Extract the (X, Y) coordinate from the center of the cell holding the provided text.  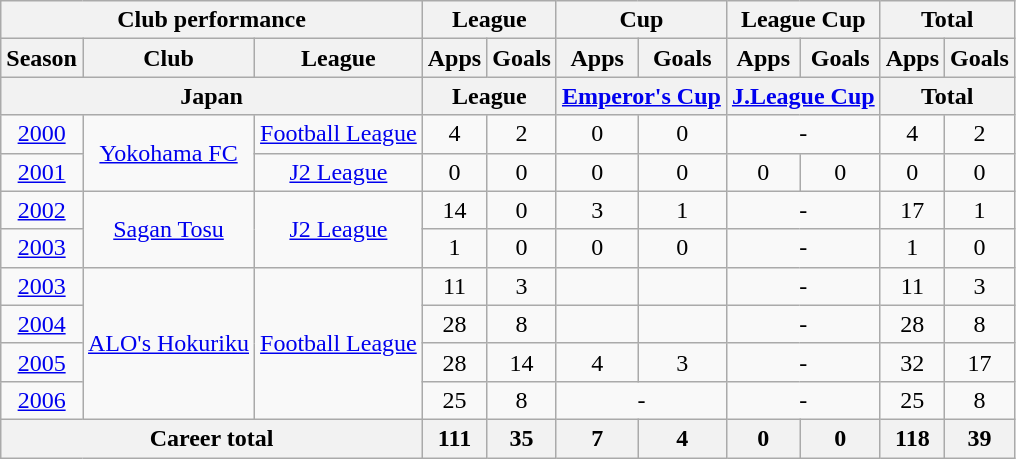
35 (522, 438)
Emperor's Cup (641, 96)
2005 (42, 362)
2000 (42, 134)
2006 (42, 400)
Sagan Tosu (168, 229)
Season (42, 58)
118 (912, 438)
Club (168, 58)
Club performance (212, 20)
2001 (42, 172)
7 (597, 438)
J.League Cup (803, 96)
2002 (42, 210)
32 (912, 362)
111 (454, 438)
ALO's Hokuriku (168, 343)
2004 (42, 324)
Cup (641, 20)
Yokohama FC (168, 153)
39 (980, 438)
Career total (212, 438)
Japan (212, 96)
League Cup (803, 20)
